Find where the given text appears and provide that cell's center as (X, Y) coordinate. 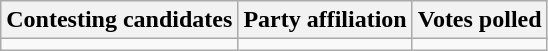
Party affiliation (325, 20)
Votes polled (480, 20)
Contesting candidates (120, 20)
